Output the [X, Y] coordinate of the center of the cell containing the given text.  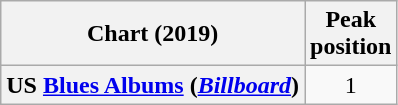
1 [351, 85]
US Blues Albums (Billboard) [153, 85]
Chart (2019) [153, 34]
Peakposition [351, 34]
